Capture the cell that displays the provided text and extract its [x, y] central coordinate. 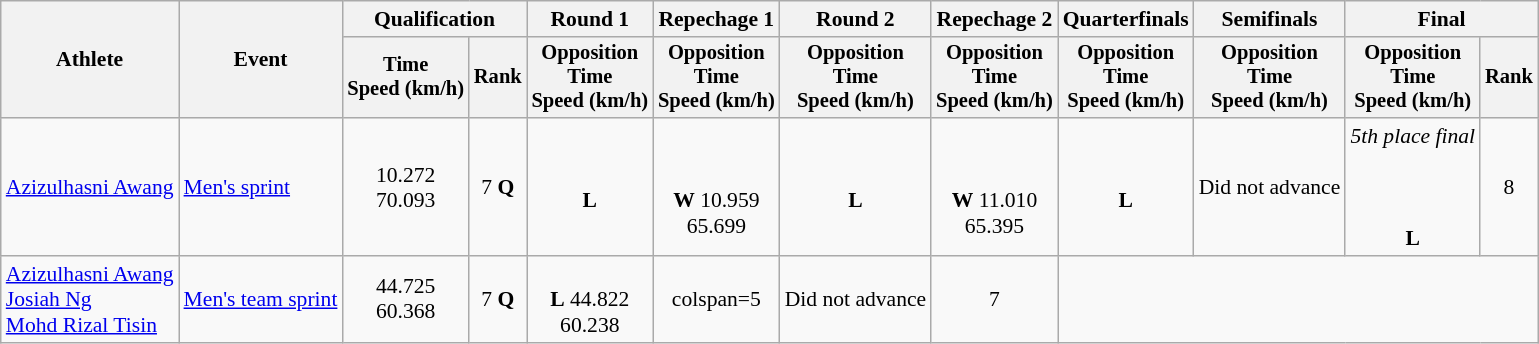
Azizulhasni Awang [90, 187]
44.72560.368 [406, 300]
Athlete [90, 60]
TimeSpeed (km/h) [406, 78]
Repechage 2 [994, 19]
Men's sprint [261, 187]
L 44.82260.238 [590, 300]
colspan=5 [716, 300]
Qualification [434, 19]
Semifinals [1270, 19]
Repechage 1 [716, 19]
Final [1441, 19]
Azizulhasni AwangJosiah NgMohd Rizal Tisin [90, 300]
Quarterfinals [1126, 19]
5th place finalL [1412, 187]
8 [1509, 187]
Round 2 [856, 19]
W 11.01065.395 [994, 187]
Round 1 [590, 19]
W 10.95965.699 [716, 187]
Event [261, 60]
Men's team sprint [261, 300]
10.27270.093 [406, 187]
7 [994, 300]
